Scan for the cell matching the given text and deliver its [X, Y] coordinate at center. 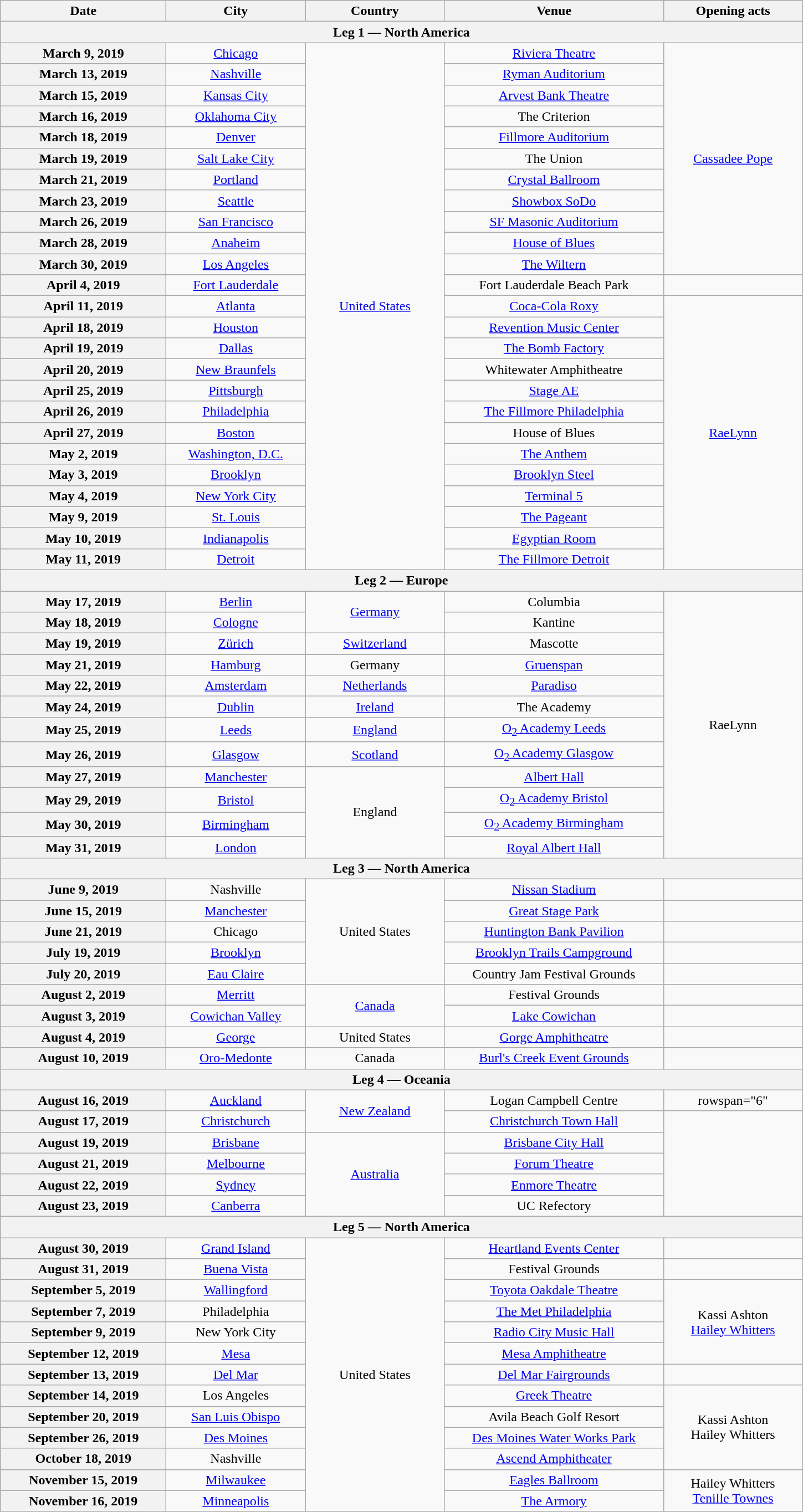
Country [375, 11]
Mesa [236, 1354]
Terminal 5 [554, 496]
San Luis Obispo [236, 1417]
September 26, 2019 [83, 1438]
Dallas [236, 348]
May 10, 2019 [83, 538]
May 26, 2019 [83, 754]
March 21, 2019 [83, 180]
Country Jam Festival Grounds [554, 974]
Canberra [236, 1206]
Detroit [236, 559]
Crystal Ballroom [554, 180]
Kansas City [236, 95]
Dublin [236, 707]
Glasgow [236, 754]
O2 Academy Bristol [554, 800]
April 20, 2019 [83, 370]
Houston [236, 327]
Portland [236, 180]
Eagles Ballroom [554, 1480]
Oklahoma City [236, 116]
May 4, 2019 [83, 496]
Leg 4 — Oceania [401, 1079]
August 23, 2019 [83, 1206]
May 17, 2019 [83, 601]
October 18, 2019 [83, 1459]
Cowichan Valley [236, 1016]
March 9, 2019 [83, 53]
May 3, 2019 [83, 475]
Indianapolis [236, 538]
Heartland Events Center [554, 1248]
March 19, 2019 [83, 158]
Minneapolis [236, 1501]
September 5, 2019 [83, 1290]
August 19, 2019 [83, 1142]
Amsterdam [236, 686]
March 23, 2019 [83, 201]
March 30, 2019 [83, 264]
Australia [375, 1174]
Melbourne [236, 1164]
Salt Lake City [236, 158]
Toyota Oakdale Theatre [554, 1290]
Des Moines Water Works Park [554, 1438]
Brooklyn Trails Campground [554, 953]
Gruenspan [554, 665]
September 14, 2019 [83, 1396]
August 16, 2019 [83, 1100]
St. Louis [236, 517]
April 18, 2019 [83, 327]
September 12, 2019 [83, 1354]
Des Moines [236, 1438]
Gorge Amphitheatre [554, 1037]
Anaheim [236, 243]
August 17, 2019 [83, 1121]
Leg 2 — Europe [401, 580]
Eau Claire [236, 974]
Columbia [554, 601]
May 24, 2019 [83, 707]
April 19, 2019 [83, 348]
Brooklyn Steel [554, 475]
April 4, 2019 [83, 285]
Milwaukee [236, 1480]
The Criterion [554, 116]
Christchurch Town Hall [554, 1121]
November 16, 2019 [83, 1501]
Greek Theatre [554, 1396]
Boston [236, 433]
Auckland [236, 1100]
Denver [236, 137]
March 16, 2019 [83, 116]
May 27, 2019 [83, 777]
Leg 3 — North America [401, 868]
George [236, 1037]
Bristol [236, 800]
Cologne [236, 623]
Enmore Theatre [554, 1185]
San Francisco [236, 222]
September 7, 2019 [83, 1311]
Del Mar Fairgrounds [554, 1375]
March 28, 2019 [83, 243]
The Anthem [554, 454]
Mesa Amphitheatre [554, 1354]
July 19, 2019 [83, 953]
Fort Lauderdale [236, 285]
Egyptian Room [554, 538]
The Bomb Factory [554, 348]
Royal Albert Hall [554, 847]
Merritt [236, 995]
Paradiso [554, 686]
Nissan Stadium [554, 889]
Pittsburgh [236, 391]
Berlin [236, 601]
May 29, 2019 [83, 800]
Albert Hall [554, 777]
Zürich [236, 644]
June 15, 2019 [83, 910]
April 27, 2019 [83, 433]
August 3, 2019 [83, 1016]
November 15, 2019 [83, 1480]
May 31, 2019 [83, 847]
August 10, 2019 [83, 1058]
April 11, 2019 [83, 306]
Showbox SoDo [554, 201]
Leg 1 — North America [401, 32]
Brisbane City Hall [554, 1142]
O2 Academy Glasgow [554, 754]
Lake Cowichan [554, 1016]
Coca-Cola Roxy [554, 306]
September 20, 2019 [83, 1417]
London [236, 847]
May 19, 2019 [83, 644]
July 20, 2019 [83, 974]
March 15, 2019 [83, 95]
May 18, 2019 [83, 623]
Sydney [236, 1185]
Stage AE [554, 391]
Scotland [375, 754]
Whitewater Amphitheatre [554, 370]
Huntington Bank Pavilion [554, 932]
The Union [554, 158]
O2 Academy Leeds [554, 730]
August 30, 2019 [83, 1248]
The Armory [554, 1501]
Hamburg [236, 665]
August 22, 2019 [83, 1185]
New Braunfels [236, 370]
Christchurch [236, 1121]
May 21, 2019 [83, 665]
September 9, 2019 [83, 1332]
Washington, D.C. [236, 454]
Opening acts [733, 11]
May 11, 2019 [83, 559]
Forum Theatre [554, 1164]
September 13, 2019 [83, 1375]
The Pageant [554, 517]
Fort Lauderdale Beach Park [554, 285]
May 9, 2019 [83, 517]
March 18, 2019 [83, 137]
Arvest Bank Theatre [554, 95]
UC Refectory [554, 1206]
May 22, 2019 [83, 686]
Netherlands [375, 686]
April 26, 2019 [83, 412]
May 2, 2019 [83, 454]
Ireland [375, 707]
Switzerland [375, 644]
The Wiltern [554, 264]
Seattle [236, 201]
Cassadee Pope [733, 158]
The Met Philadelphia [554, 1311]
Atlanta [236, 306]
Ascend Amphitheater [554, 1459]
March 26, 2019 [83, 222]
Wallingford [236, 1290]
Leg 5 — North America [401, 1227]
May 25, 2019 [83, 730]
April 25, 2019 [83, 391]
Revention Music Center [554, 327]
The Academy [554, 707]
August 31, 2019 [83, 1269]
Oro-Medonte [236, 1058]
March 13, 2019 [83, 74]
August 21, 2019 [83, 1164]
The Fillmore Philadelphia [554, 412]
June 9, 2019 [83, 889]
Grand Island [236, 1248]
August 4, 2019 [83, 1037]
Great Stage Park [554, 910]
Riviera Theatre [554, 53]
Hailey WhittersTenille Townes [733, 1490]
Mascotte [554, 644]
O2 Academy Birmingham [554, 824]
Birmingham [236, 824]
New Zealand [375, 1111]
City [236, 11]
rowspan="6" [733, 1100]
Ryman Auditorium [554, 74]
SF Masonic Auditorium [554, 222]
Avila Beach Golf Resort [554, 1417]
August 2, 2019 [83, 995]
June 21, 2019 [83, 932]
Date [83, 11]
Buena Vista [236, 1269]
Fillmore Auditorium [554, 137]
May 30, 2019 [83, 824]
Burl's Creek Event Grounds [554, 1058]
Brisbane [236, 1142]
Leeds [236, 730]
Logan Campbell Centre [554, 1100]
Del Mar [236, 1375]
Radio City Music Hall [554, 1332]
The Fillmore Detroit [554, 559]
Venue [554, 11]
Kantine [554, 623]
